Extract the (x, y) coordinate from the center of the cell holding the provided text.  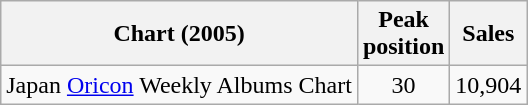
Peakposition (403, 34)
Chart (2005) (180, 34)
Japan Oricon Weekly Albums Chart (180, 85)
30 (403, 85)
Sales (488, 34)
10,904 (488, 85)
